For the text-containing cell, return its midpoint in (x, y) coordinate format. 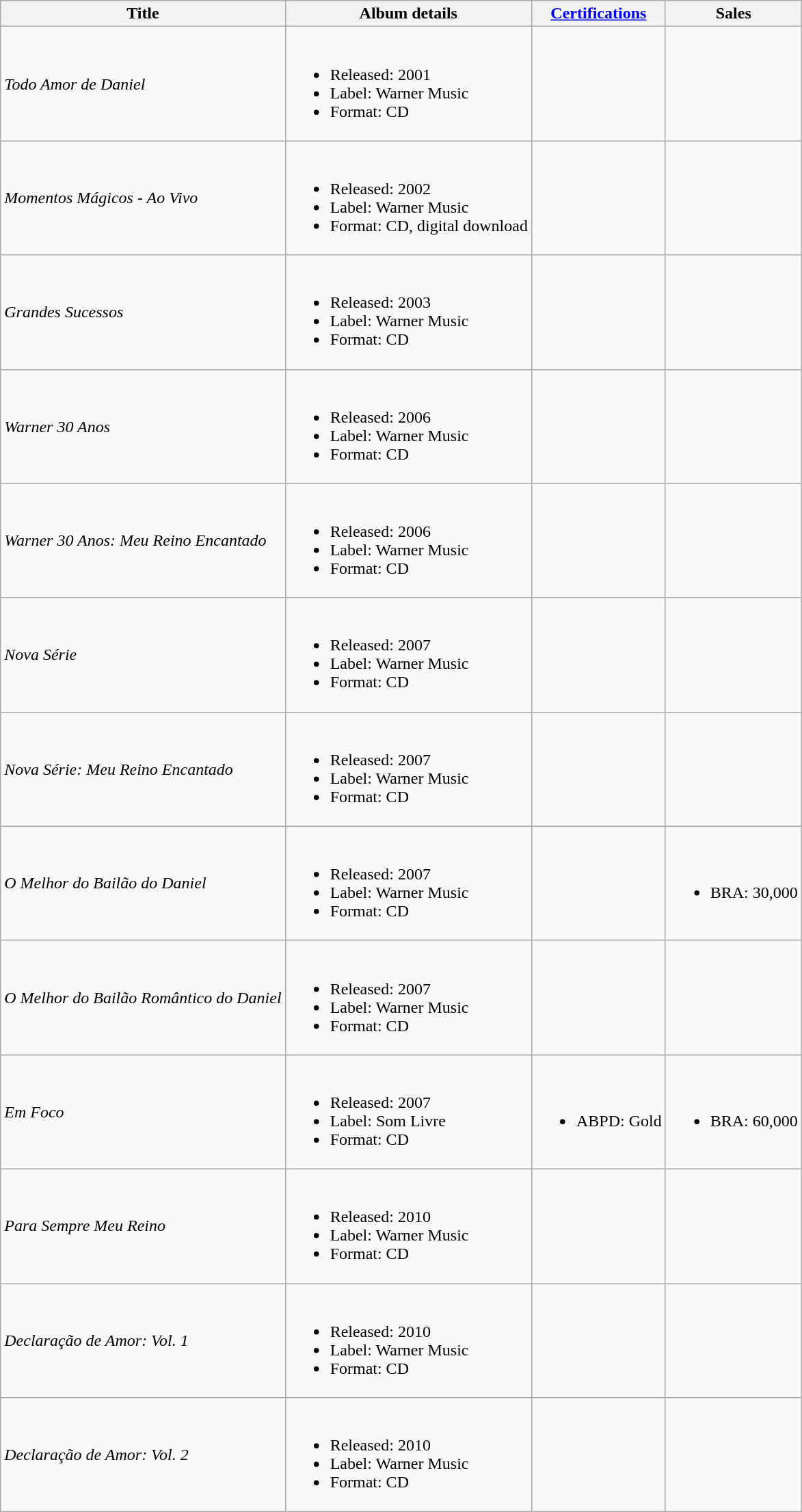
Album details (408, 14)
Warner 30 Anos (143, 427)
Grandes Sucessos (143, 312)
Title (143, 14)
Released: 2002Label: Warner MusicFormat: CD, digital download (408, 198)
Released: 2007Label: Som LivreFormat: CD (408, 1112)
Todo Amor de Daniel (143, 83)
ABPD: Gold (598, 1112)
Em Foco (143, 1112)
Nova Série (143, 655)
Momentos Mágicos - Ao Vivo (143, 198)
O Melhor do Bailão Romântico do Daniel (143, 997)
O Melhor do Bailão do Daniel (143, 884)
Declaração de Amor: Vol. 2 (143, 1455)
Certifications (598, 14)
Para Sempre Meu Reino (143, 1225)
Released: 2001Label: Warner MusicFormat: CD (408, 83)
Released: 2003Label: Warner MusicFormat: CD (408, 312)
BRA: 60,000 (733, 1112)
Nova Série: Meu Reino Encantado (143, 769)
Warner 30 Anos: Meu Reino Encantado (143, 540)
BRA: 30,000 (733, 884)
Sales (733, 14)
Declaração de Amor: Vol. 1 (143, 1340)
